Detect which cell encompasses the target text, then output its (X, Y) center coordinate. 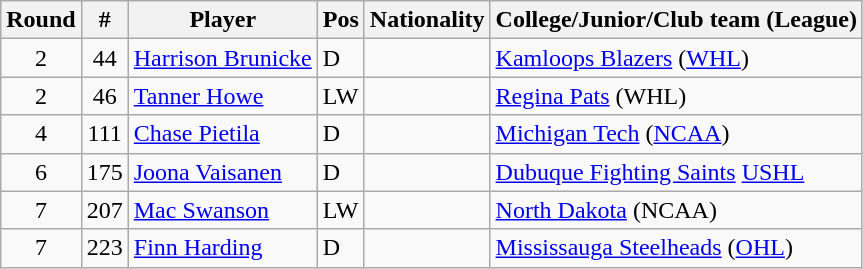
Mississauga Steelheads (OHL) (676, 248)
Player (222, 20)
Mac Swanson (222, 210)
6 (41, 172)
46 (104, 96)
Nationality (427, 20)
Dubuque Fighting Saints USHL (676, 172)
Chase Pietila (222, 134)
Harrison Brunicke (222, 58)
Joona Vaisanen (222, 172)
Round (41, 20)
175 (104, 172)
Michigan Tech (NCAA) (676, 134)
Tanner Howe (222, 96)
111 (104, 134)
# (104, 20)
Finn Harding (222, 248)
Regina Pats (WHL) (676, 96)
223 (104, 248)
4 (41, 134)
207 (104, 210)
44 (104, 58)
Kamloops Blazers (WHL) (676, 58)
Pos (340, 20)
North Dakota (NCAA) (676, 210)
College/Junior/Club team (League) (676, 20)
